For the text-containing cell, return its midpoint in [x, y] coordinate format. 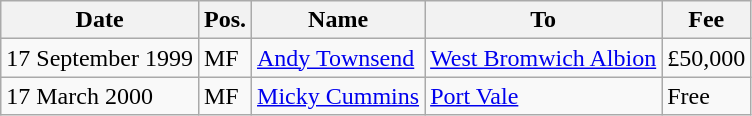
17 September 1999 [100, 58]
17 March 2000 [100, 96]
West Bromwich Albion [544, 58]
Andy Townsend [338, 58]
Port Vale [544, 96]
To [544, 20]
Fee [706, 20]
Name [338, 20]
Micky Cummins [338, 96]
Date [100, 20]
Pos. [224, 20]
£50,000 [706, 58]
Free [706, 96]
